Return (X, Y) of the center of cell containing provided text 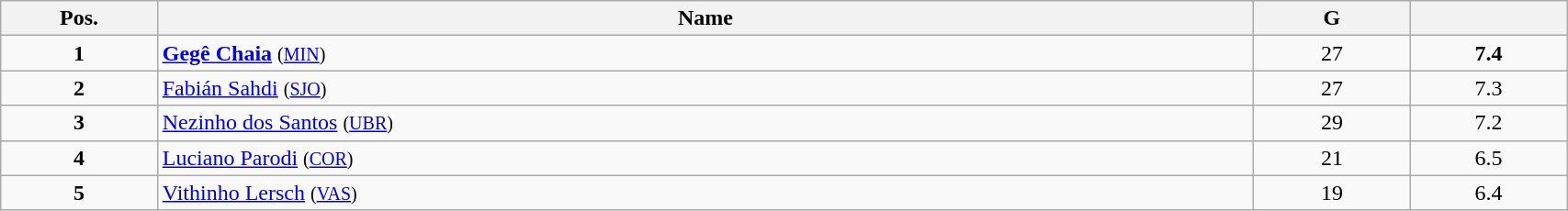
2 (79, 88)
21 (1332, 158)
7.3 (1488, 88)
Nezinho dos Santos (UBR) (705, 123)
7.2 (1488, 123)
19 (1332, 193)
Fabián Sahdi (SJO) (705, 88)
4 (79, 158)
1 (79, 53)
6.5 (1488, 158)
Luciano Parodi (COR) (705, 158)
6.4 (1488, 193)
Pos. (79, 18)
3 (79, 123)
Gegê Chaia (MIN) (705, 53)
29 (1332, 123)
5 (79, 193)
7.4 (1488, 53)
Name (705, 18)
Vithinho Lersch (VAS) (705, 193)
G (1332, 18)
